Locate the cell with the specified text and output its (x, y) center coordinate. 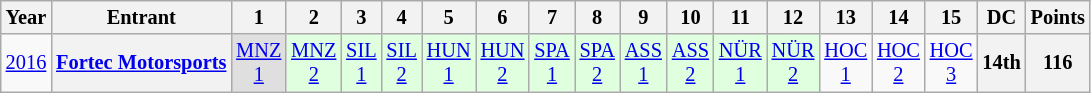
HOC3 (952, 63)
1 (258, 17)
SPA1 (552, 63)
8 (598, 17)
15 (952, 17)
Points (1058, 17)
HOC1 (846, 63)
HUN2 (503, 63)
7 (552, 17)
13 (846, 17)
9 (644, 17)
ASS1 (644, 63)
NÜR1 (740, 63)
14th (1001, 63)
Entrant (141, 17)
14 (898, 17)
SIL1 (361, 63)
HUN1 (449, 63)
5 (449, 17)
4 (401, 17)
Year (26, 17)
DC (1001, 17)
SIL2 (401, 63)
12 (794, 17)
3 (361, 17)
NÜR2 (794, 63)
2016 (26, 63)
ASS2 (690, 63)
10 (690, 17)
SPA2 (598, 63)
HOC2 (898, 63)
Fortec Motorsports (141, 63)
MNZ1 (258, 63)
11 (740, 17)
MNZ2 (314, 63)
116 (1058, 63)
2 (314, 17)
6 (503, 17)
